Determine the (X, Y) coordinate at the center of the cell enclosing the given text.  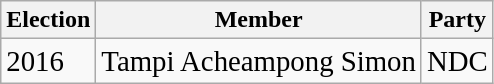
Election (48, 20)
NDC (457, 61)
Tampi Acheampong Simon (259, 61)
Party (457, 20)
2016 (48, 61)
Member (259, 20)
